Locate the cell with the specified text and output its [x, y] center coordinate. 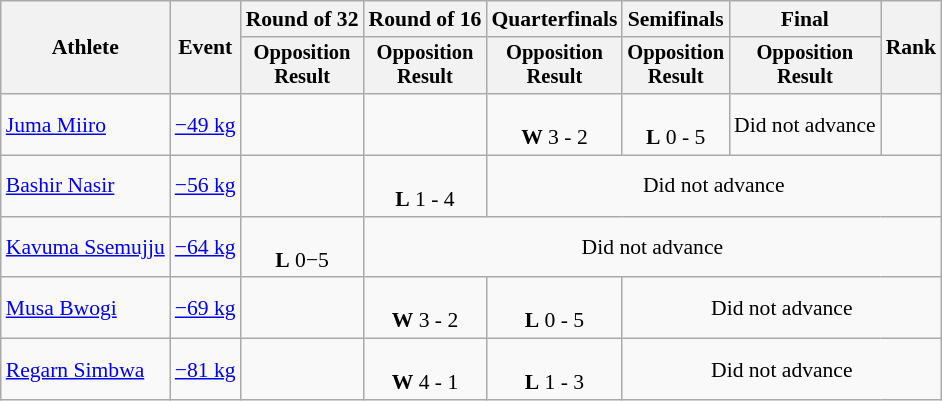
−81 kg [206, 370]
Final [805, 19]
Round of 32 [302, 19]
L 1 - 3 [554, 370]
Bashir Nasir [86, 186]
Semifinals [676, 19]
Kavuma Ssemujju [86, 248]
Musa Bwogi [86, 308]
Juma Miiro [86, 124]
L 0−5 [302, 248]
Regarn Simbwa [86, 370]
Event [206, 48]
−49 kg [206, 124]
−69 kg [206, 308]
W 4 - 1 [426, 370]
−64 kg [206, 248]
−56 kg [206, 186]
Athlete [86, 48]
Round of 16 [426, 19]
Rank [912, 48]
L 1 - 4 [426, 186]
Quarterfinals [554, 19]
